Determine the [X, Y] coordinate at the center of the cell enclosing the given text.  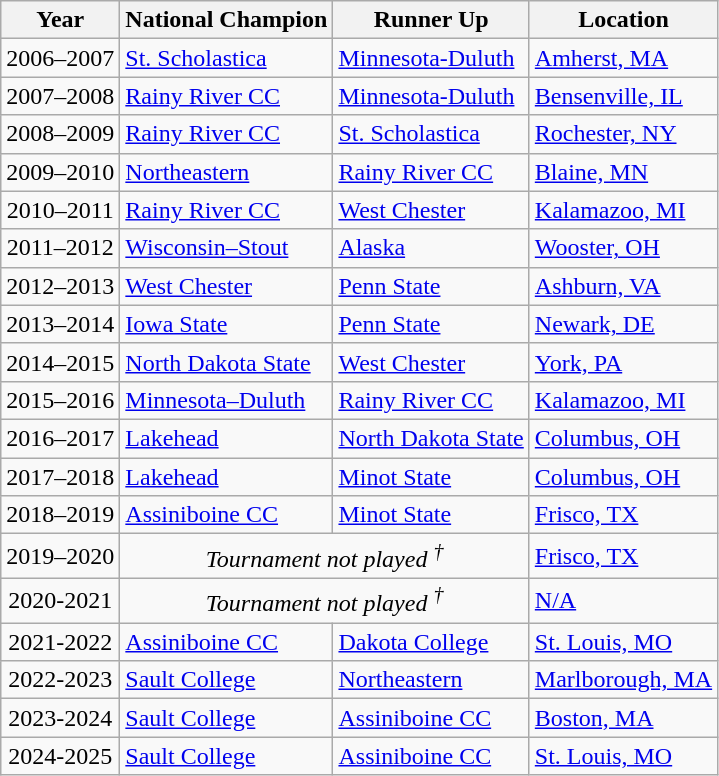
Alaska [431, 248]
2009–2010 [60, 172]
Year [60, 20]
Runner Up [431, 20]
Amherst, MA [623, 58]
2022-2023 [60, 680]
Minnesota–Duluth [226, 400]
2017–2018 [60, 477]
Wooster, OH [623, 248]
2023-2024 [60, 718]
Wisconsin–Stout [226, 248]
2016–2017 [60, 438]
Boston, MA [623, 718]
Iowa State [226, 324]
2013–2014 [60, 324]
2007–2008 [60, 96]
Blaine, MN [623, 172]
Dakota College [431, 642]
2011–2012 [60, 248]
National Champion [226, 20]
N/A [623, 600]
2021-2022 [60, 642]
Marlborough, MA [623, 680]
Rochester, NY [623, 134]
2006–2007 [60, 58]
Bensenville, IL [623, 96]
2010–2011 [60, 210]
2020-2021 [60, 600]
2014–2015 [60, 362]
2018–2019 [60, 515]
2008–2009 [60, 134]
2015–2016 [60, 400]
2024-2025 [60, 756]
2012–2013 [60, 286]
Location [623, 20]
Ashburn, VA [623, 286]
York, PA [623, 362]
Newark, DE [623, 324]
2019–2020 [60, 556]
